Return the (X, Y) coordinate for the center point of the cell that contains the specified text.  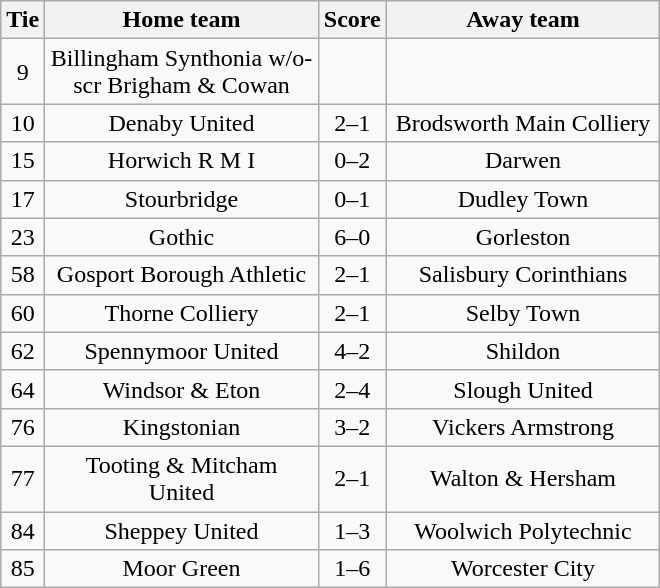
Dudley Town (523, 199)
Gothic (182, 237)
3–2 (352, 427)
Denaby United (182, 123)
Home team (182, 20)
Vickers Armstrong (523, 427)
Shildon (523, 351)
Spennymoor United (182, 351)
Brodsworth Main Colliery (523, 123)
Darwen (523, 161)
64 (23, 389)
1–6 (352, 569)
Tooting & Mitcham United (182, 478)
17 (23, 199)
10 (23, 123)
Worcester City (523, 569)
Sheppey United (182, 531)
77 (23, 478)
60 (23, 313)
Horwich R M I (182, 161)
15 (23, 161)
85 (23, 569)
Tie (23, 20)
9 (23, 72)
Woolwich Polytechnic (523, 531)
23 (23, 237)
4–2 (352, 351)
Moor Green (182, 569)
Billingham Synthonia w/o-scr Brigham & Cowan (182, 72)
84 (23, 531)
62 (23, 351)
Windsor & Eton (182, 389)
Score (352, 20)
Stourbridge (182, 199)
Thorne Colliery (182, 313)
1–3 (352, 531)
Walton & Hersham (523, 478)
Salisbury Corinthians (523, 275)
Selby Town (523, 313)
0–2 (352, 161)
Slough United (523, 389)
Gosport Borough Athletic (182, 275)
58 (23, 275)
2–4 (352, 389)
76 (23, 427)
Kingstonian (182, 427)
0–1 (352, 199)
Away team (523, 20)
Gorleston (523, 237)
6–0 (352, 237)
